From the cell containing the given text, extract its center point as [X, Y] coordinate. 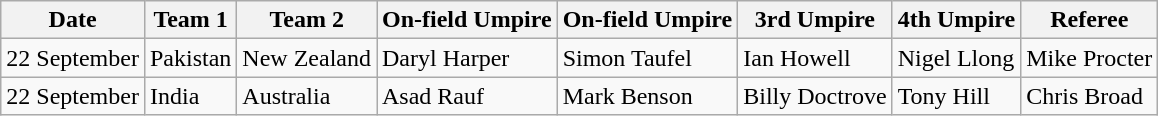
Ian Howell [815, 58]
Mike Procter [1090, 58]
Date [73, 20]
Chris Broad [1090, 96]
3rd Umpire [815, 20]
4th Umpire [956, 20]
Billy Doctrove [815, 96]
Mark Benson [648, 96]
Daryl Harper [466, 58]
Referee [1090, 20]
Asad Rauf [466, 96]
New Zealand [307, 58]
Team 1 [190, 20]
India [190, 96]
Simon Taufel [648, 58]
Pakistan [190, 58]
Australia [307, 96]
Team 2 [307, 20]
Nigel Llong [956, 58]
Tony Hill [956, 96]
